Return the (X, Y) coordinate for the center point of the cell that contains the specified text.  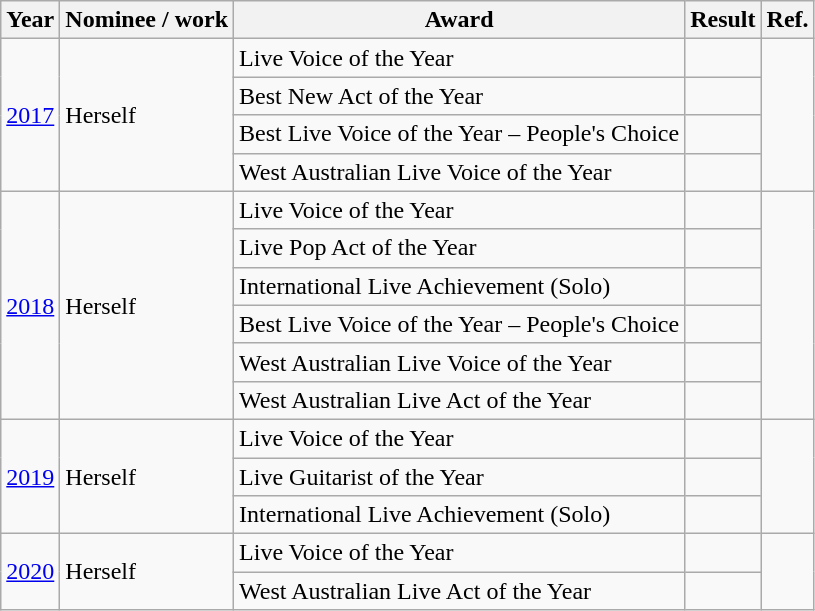
Award (460, 20)
Live Pop Act of the Year (460, 248)
2017 (30, 115)
2018 (30, 305)
Ref. (788, 20)
2019 (30, 476)
2020 (30, 572)
Live Guitarist of the Year (460, 477)
Best New Act of the Year (460, 96)
Year (30, 20)
Nominee / work (147, 20)
Result (723, 20)
